Return (x, y) of the center of cell containing provided text 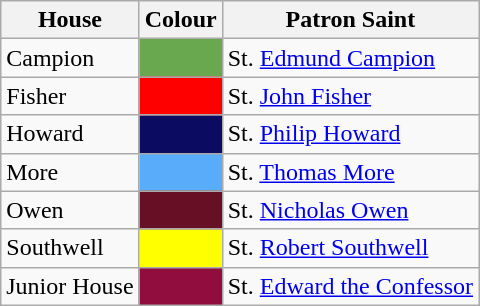
Owen (70, 210)
Fisher (70, 96)
Campion (70, 58)
St. Edward the Confessor (350, 286)
St. Thomas More (350, 172)
Colour (180, 20)
St. Philip Howard (350, 134)
St. Edmund Campion (350, 58)
Patron Saint (350, 20)
St. Nicholas Owen (350, 210)
Southwell (70, 248)
St. John Fisher (350, 96)
Howard (70, 134)
More (70, 172)
House (70, 20)
Junior House (70, 286)
St. Robert Southwell (350, 248)
